Find where the given text appears and provide that cell's center as [X, Y] coordinate. 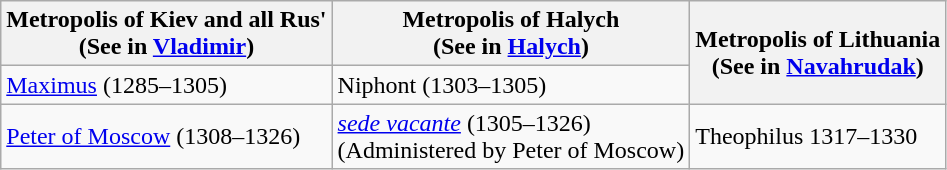
Theophilus 1317–1330 [818, 136]
Niphont (1303–1305) [511, 85]
Metropolis of Halych(See in Halych) [511, 34]
Metropolis of Lithuania(See in Navahrudak) [818, 52]
Maximus (1285–1305) [166, 85]
Peter of Moscow (1308–1326) [166, 136]
sede vacante (1305–1326)(Administered by Peter of Moscow) [511, 136]
Metropolis of Kiev and all Rus'(See in Vladimir) [166, 34]
